Extract the (X, Y) coordinate from the center of the cell holding the provided text.  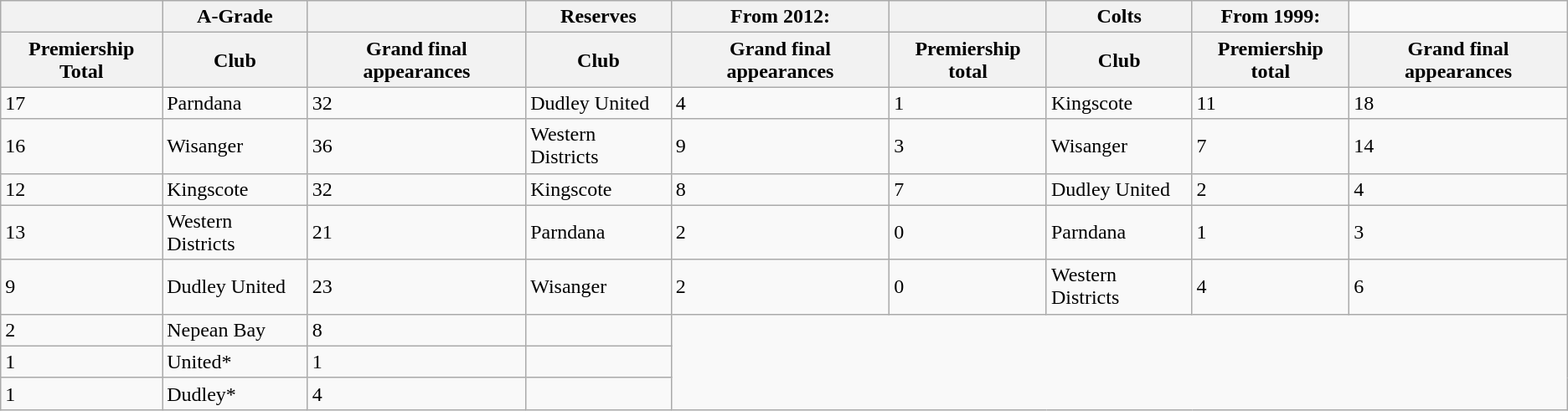
A-Grade (235, 17)
Colts (1119, 17)
Reserves (599, 17)
14 (1459, 146)
12 (82, 189)
17 (82, 103)
11 (1271, 103)
Dudley* (235, 393)
21 (416, 233)
18 (1459, 103)
13 (82, 233)
From 2012: (780, 17)
36 (416, 146)
Premiership Total (82, 60)
16 (82, 146)
Nepean Bay (235, 330)
From 1999: (1271, 17)
6 (1459, 286)
United* (235, 362)
23 (416, 286)
